Detect which cell encompasses the target text, then output its (X, Y) center coordinate. 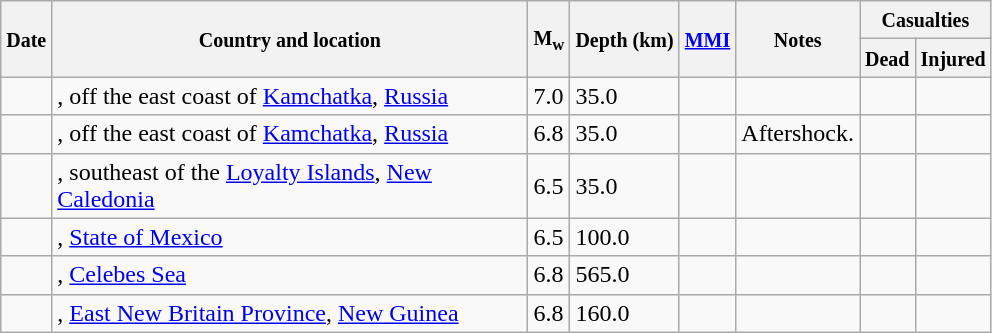
Notes (798, 39)
160.0 (624, 313)
7.0 (549, 96)
Mw (549, 39)
Date (26, 39)
565.0 (624, 275)
100.0 (624, 237)
Country and location (290, 39)
Injured (953, 58)
, Celebes Sea (290, 275)
Depth (km) (624, 39)
, southeast of the Loyalty Islands, New Caledonia (290, 186)
MMI (708, 39)
, State of Mexico (290, 237)
Aftershock. (798, 134)
Casualties (926, 20)
Dead (888, 58)
, East New Britain Province, New Guinea (290, 313)
